Pinpoint the cell where the given text exists, returning its [X, Y] midpoint coordinate. 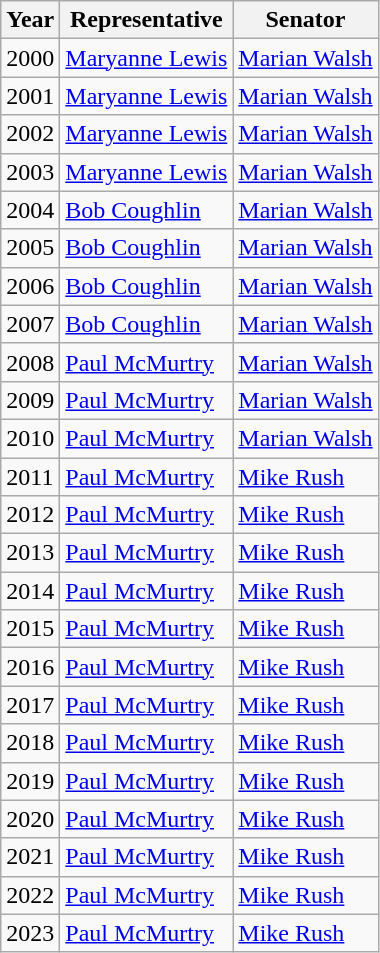
2018 [30, 743]
2017 [30, 705]
Representative [146, 20]
2004 [30, 210]
2003 [30, 172]
2012 [30, 515]
2013 [30, 553]
2014 [30, 591]
Year [30, 20]
2021 [30, 857]
2001 [30, 96]
2023 [30, 933]
2009 [30, 400]
2005 [30, 248]
2011 [30, 477]
2022 [30, 895]
Senator [306, 20]
2019 [30, 781]
2020 [30, 819]
2007 [30, 324]
2010 [30, 438]
2002 [30, 134]
2015 [30, 629]
2008 [30, 362]
2016 [30, 667]
2006 [30, 286]
2000 [30, 58]
